Provide the [X, Y] coordinate of the cell's center where the given text is located.  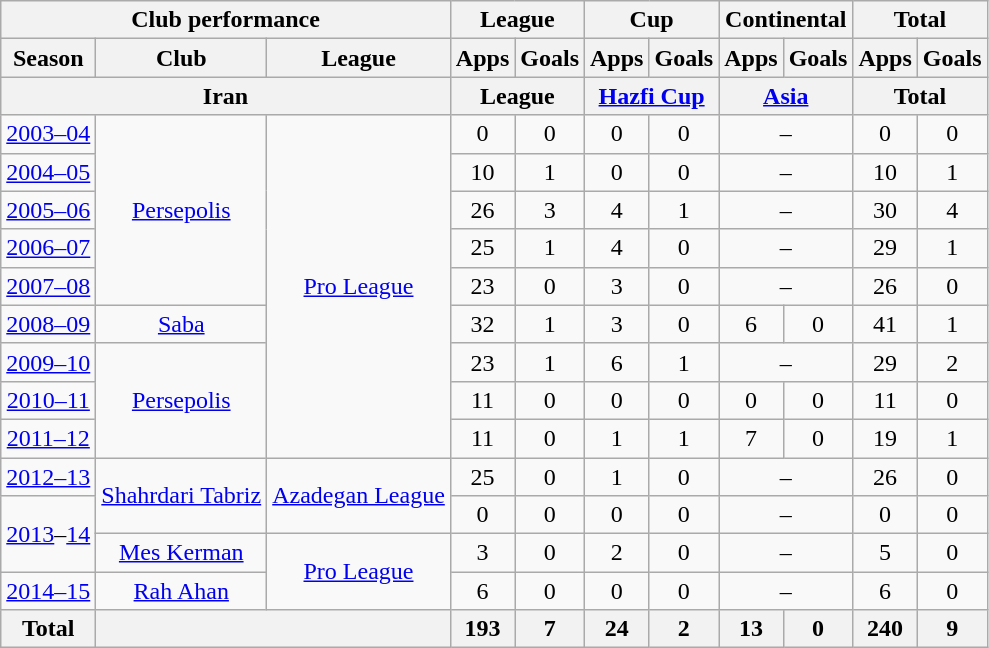
2014–15 [48, 591]
2010–11 [48, 400]
Hazfi Cup [652, 96]
5 [885, 553]
Club [182, 58]
2004–05 [48, 172]
Cup [652, 20]
30 [885, 210]
Shahrdari Tabriz [182, 496]
2009–10 [48, 362]
32 [482, 324]
Iran [226, 96]
2007–08 [48, 286]
Season [48, 58]
Azadegan League [359, 496]
240 [885, 629]
41 [885, 324]
13 [751, 629]
24 [617, 629]
2013–14 [48, 534]
19 [885, 438]
9 [952, 629]
193 [482, 629]
2005–06 [48, 210]
Rah Ahan [182, 591]
2006–07 [48, 248]
Asia [786, 96]
Continental [786, 20]
Club performance [226, 20]
Saba [182, 324]
2003–04 [48, 134]
2011–12 [48, 438]
2012–13 [48, 477]
2008–09 [48, 324]
Mes Kerman [182, 553]
